Search for the cell housing the specified text and yield its (x, y) center coordinate. 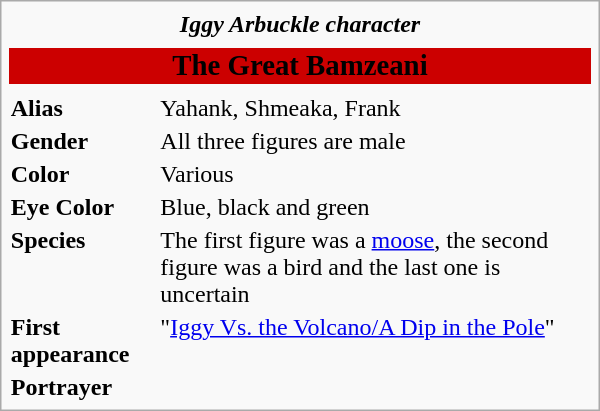
Iggy Arbuckle character (300, 24)
The Great Bamzeani (300, 66)
Eye Color (82, 207)
Yahank, Shmeaka, Frank (375, 108)
Various (375, 174)
Blue, black and green (375, 207)
Species (82, 267)
Color (82, 174)
"Iggy Vs. the Volcano/A Dip in the Pole" (375, 340)
Gender (82, 141)
The first figure was a moose, the second figure was a bird and the last one is uncertain (375, 267)
Portrayer (82, 387)
Alias (82, 108)
All three figures are male (375, 141)
First appearance (82, 340)
